Output the [x, y] coordinate of the center of the cell containing the given text.  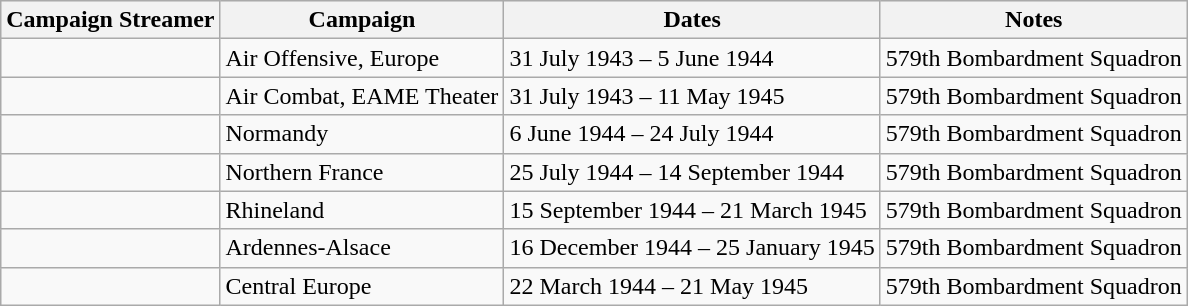
Northern France [362, 172]
Ardennes-Alsace [362, 248]
22 March 1944 – 21 May 1945 [692, 286]
15 September 1944 – 21 March 1945 [692, 210]
16 December 1944 – 25 January 1945 [692, 248]
31 July 1943 – 11 May 1945 [692, 96]
Notes [1034, 20]
25 July 1944 – 14 September 1944 [692, 172]
31 July 1943 – 5 June 1944 [692, 58]
Central Europe [362, 286]
Campaign Streamer [110, 20]
Dates [692, 20]
6 June 1944 – 24 July 1944 [692, 134]
Normandy [362, 134]
Campaign [362, 20]
Air Combat, EAME Theater [362, 96]
Air Offensive, Europe [362, 58]
Rhineland [362, 210]
